Return [X, Y] of the center of cell containing provided text 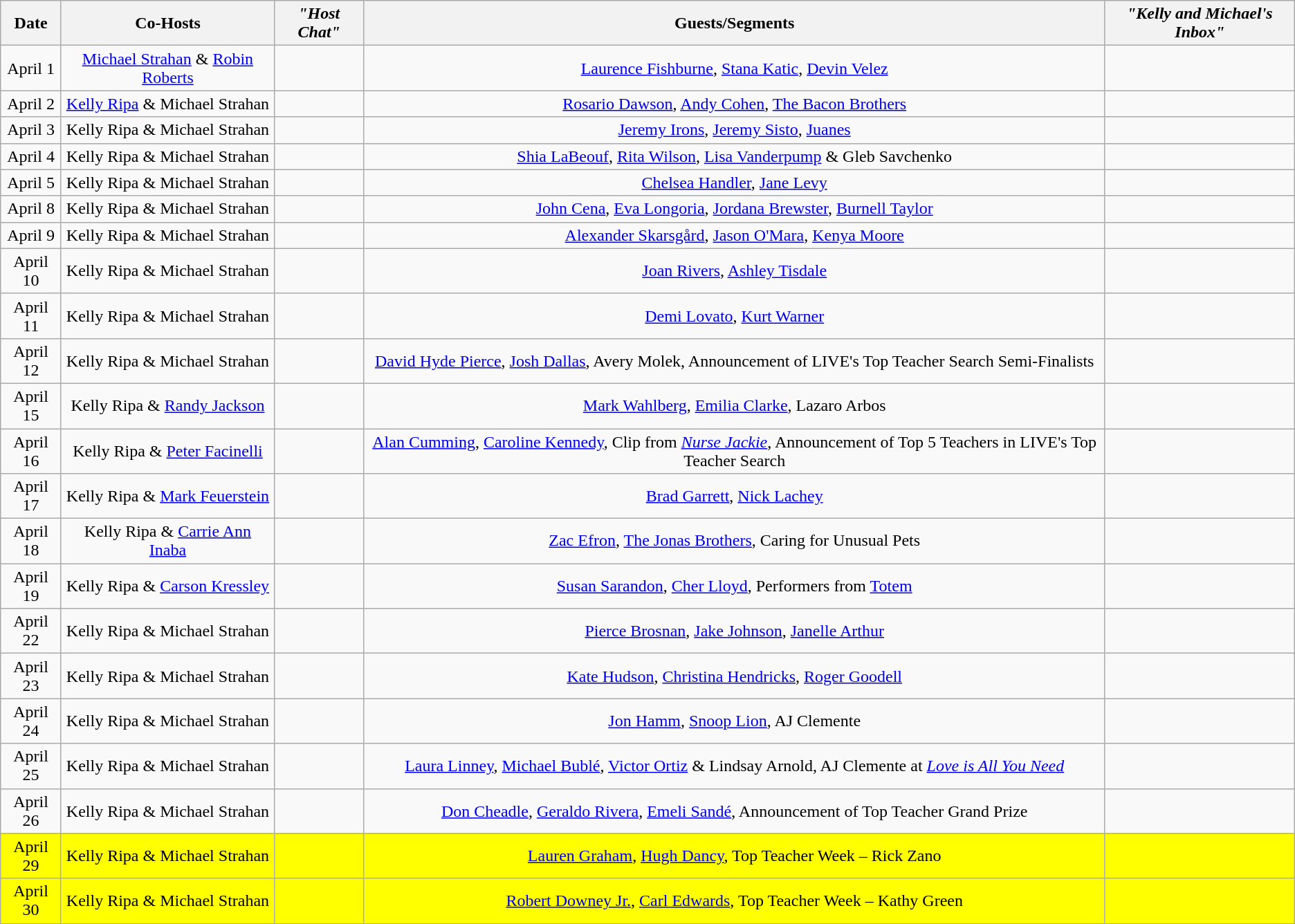
April 15 [31, 405]
Brad Garrett, Nick Lachey [735, 497]
April 25 [31, 766]
Robert Downey Jr., Carl Edwards, Top Teacher Week – Kathy Green [735, 900]
April 3 [31, 130]
April 11 [31, 315]
Michael Strahan & Robin Roberts [167, 68]
Kelly Ripa & Carrie Ann Inaba [167, 541]
Kelly Ripa & Carson Kressley [167, 586]
April 4 [31, 156]
Jon Hamm, Snoop Lion, AJ Clemente [735, 721]
"Kelly and Michael's Inbox" [1200, 24]
April 12 [31, 361]
Demi Lovato, Kurt Warner [735, 315]
David Hyde Pierce, Josh Dallas, Avery Molek, Announcement of LIVE's Top Teacher Search Semi-Finalists [735, 361]
Susan Sarandon, Cher Lloyd, Performers from Totem [735, 586]
April 10 [31, 271]
Joan Rivers, Ashley Tisdale [735, 271]
Co-Hosts [167, 24]
Mark Wahlberg, Emilia Clarke, Lazaro Arbos [735, 405]
April 22 [31, 631]
April 18 [31, 541]
April 2 [31, 104]
April 24 [31, 721]
April 23 [31, 676]
Kelly Ripa & Mark Feuerstein [167, 497]
Alexander Skarsgård, Jason O'Mara, Kenya Moore [735, 235]
Laura Linney, Michael Bublé, Victor Ortiz & Lindsay Arnold, AJ Clemente at Love is All You Need [735, 766]
Shia LaBeouf, Rita Wilson, Lisa Vanderpump & Gleb Savchenko [735, 156]
Chelsea Handler, Jane Levy [735, 183]
Kate Hudson, Christina Hendricks, Roger Goodell [735, 676]
April 30 [31, 900]
"Host Chat" [320, 24]
Lauren Graham, Hugh Dancy, Top Teacher Week – Rick Zano [735, 856]
Kelly Ripa & Randy Jackson [167, 405]
John Cena, Eva Longoria, Jordana Brewster, Burnell Taylor [735, 209]
Don Cheadle, Geraldo Rivera, Emeli Sandé, Announcement of Top Teacher Grand Prize [735, 811]
April 8 [31, 209]
Kelly Ripa & Peter Facinelli [167, 451]
April 26 [31, 811]
Alan Cumming, Caroline Kennedy, Clip from Nurse Jackie, Announcement of Top 5 Teachers in LIVE's Top Teacher Search [735, 451]
April 5 [31, 183]
Pierce Brosnan, Jake Johnson, Janelle Arthur [735, 631]
April 16 [31, 451]
Date [31, 24]
Jeremy Irons, Jeremy Sisto, Juanes [735, 130]
Guests/Segments [735, 24]
April 9 [31, 235]
Laurence Fishburne, Stana Katic, Devin Velez [735, 68]
Rosario Dawson, Andy Cohen, The Bacon Brothers [735, 104]
Zac Efron, The Jonas Brothers, Caring for Unusual Pets [735, 541]
April 19 [31, 586]
April 17 [31, 497]
April 29 [31, 856]
April 1 [31, 68]
